Extract the [X, Y] coordinate from the center of the cell holding the provided text.  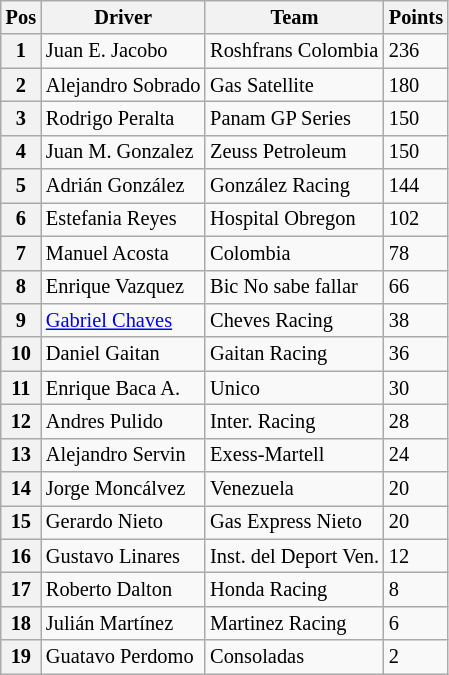
Zeuss Petroleum [294, 152]
Rodrigo Peralta [123, 118]
11 [21, 388]
7 [21, 253]
Unico [294, 388]
Gustavo Linares [123, 556]
Gabriel Chaves [123, 320]
24 [416, 455]
Bic No sabe fallar [294, 287]
144 [416, 186]
Inst. del Deport Ven. [294, 556]
13 [21, 455]
Hospital Obregon [294, 219]
Cheves Racing [294, 320]
102 [416, 219]
Roshfrans Colombia [294, 51]
Gas Express Nieto [294, 522]
Jorge Moncálvez [123, 489]
Honda Racing [294, 589]
González Racing [294, 186]
17 [21, 589]
5 [21, 186]
Andres Pulido [123, 421]
Gas Satellite [294, 85]
Daniel Gaitan [123, 354]
Panam GP Series [294, 118]
Martinez Racing [294, 623]
Colombia [294, 253]
Guatavo Perdomo [123, 657]
Exess-Martell [294, 455]
Enrique Vazquez [123, 287]
28 [416, 421]
Juan M. Gonzalez [123, 152]
9 [21, 320]
16 [21, 556]
Alejandro Servin [123, 455]
78 [416, 253]
14 [21, 489]
Team [294, 17]
Driver [123, 17]
Estefania Reyes [123, 219]
1 [21, 51]
Julián Martínez [123, 623]
180 [416, 85]
19 [21, 657]
Gerardo Nieto [123, 522]
Enrique Baca A. [123, 388]
Manuel Acosta [123, 253]
Juan E. Jacobo [123, 51]
Venezuela [294, 489]
Points [416, 17]
Alejandro Sobrado [123, 85]
10 [21, 354]
236 [416, 51]
18 [21, 623]
Gaitan Racing [294, 354]
Pos [21, 17]
38 [416, 320]
3 [21, 118]
4 [21, 152]
Roberto Dalton [123, 589]
Adrián González [123, 186]
Consoladas [294, 657]
36 [416, 354]
30 [416, 388]
15 [21, 522]
Inter. Racing [294, 421]
66 [416, 287]
